Find where the given text appears and provide that cell's center as [X, Y] coordinate. 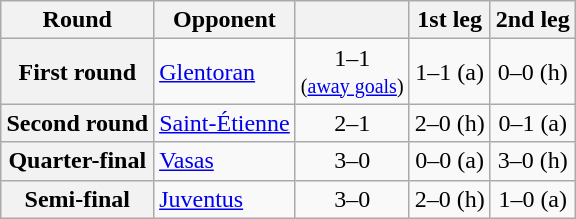
Quarter-final [78, 161]
0–1 (a) [532, 123]
3–0 (h) [532, 161]
1st leg [450, 20]
0–0 (a) [450, 161]
Round [78, 20]
1–0 (a) [532, 199]
Vasas [225, 161]
Second round [78, 123]
1–1 (a) [450, 72]
2–1 [352, 123]
1–1(away goals) [352, 72]
Saint-Étienne [225, 123]
2nd leg [532, 20]
Opponent [225, 20]
0–0 (h) [532, 72]
First round [78, 72]
Semi-final [78, 199]
Glentoran [225, 72]
Juventus [225, 199]
